For the text-containing cell, return its midpoint in (x, y) coordinate format. 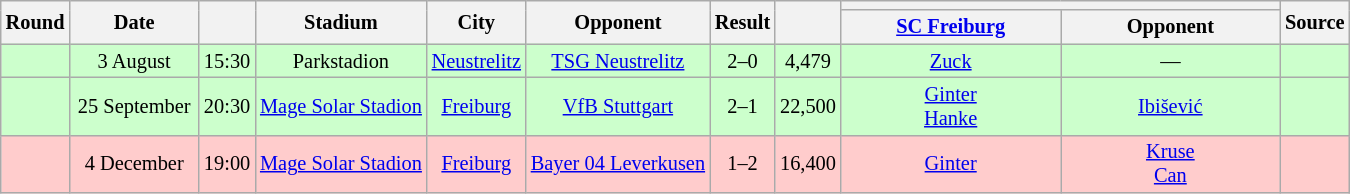
1–2 (742, 164)
Round (36, 22)
Ginter Hanke (951, 106)
Stadium (341, 22)
Ginter (951, 164)
SC Freiburg (951, 27)
20:30 (227, 106)
Parkstadion (341, 61)
Result (742, 22)
TSG Neustrelitz (618, 61)
City (476, 22)
25 September (134, 106)
Bayer 04 Leverkusen (618, 164)
Zuck (951, 61)
Kruse Can (1170, 164)
2–1 (742, 106)
VfB Stuttgart (618, 106)
Neustrelitz (476, 61)
3 August (134, 61)
Ibišević (1170, 106)
4 December (134, 164)
15:30 (227, 61)
16,400 (808, 164)
— (1170, 61)
22,500 (808, 106)
2–0 (742, 61)
19:00 (227, 164)
4,479 (808, 61)
Source (1314, 22)
Date (134, 22)
